Output the (x, y) coordinate of the center of the cell containing the given text.  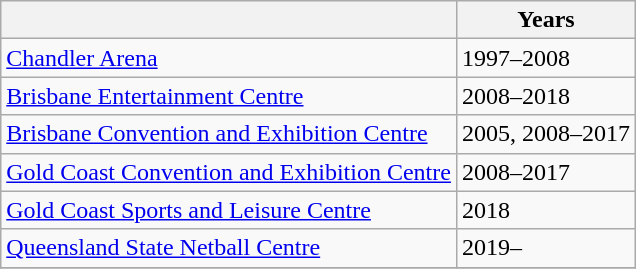
Brisbane Convention and Exhibition Centre (229, 134)
2018 (546, 210)
Queensland State Netball Centre (229, 248)
2008–2017 (546, 172)
Chandler Arena (229, 58)
Years (546, 20)
2005, 2008–2017 (546, 134)
Brisbane Entertainment Centre (229, 96)
1997–2008 (546, 58)
2019– (546, 248)
2008–2018 (546, 96)
Gold Coast Convention and Exhibition Centre (229, 172)
Gold Coast Sports and Leisure Centre (229, 210)
